Return (X, Y) of the center of cell containing provided text 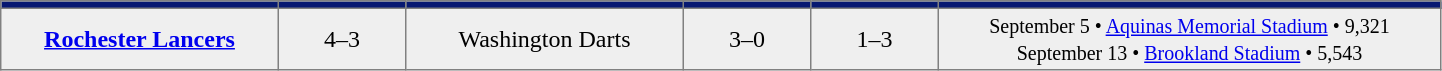
3–0 (747, 39)
September 5 • Aquinas Memorial Stadium • 9,321September 13 • Brookland Stadium • 5,543 (1189, 39)
Washington Darts (545, 39)
4–3 (342, 39)
1–3 (875, 39)
Rochester Lancers (140, 39)
